Provide the (x, y) coordinate of the cell's center where the given text is located.  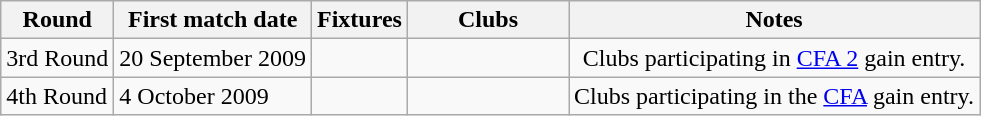
4 October 2009 (213, 96)
Clubs (488, 20)
Clubs participating in the CFA gain entry. (774, 96)
3rd Round (58, 58)
Notes (774, 20)
4th Round (58, 96)
Round (58, 20)
First match date (213, 20)
Clubs participating in CFA 2 gain entry. (774, 58)
Fixtures (360, 20)
20 September 2009 (213, 58)
